Provide the (X, Y) coordinate of the cell's center where the given text is located.  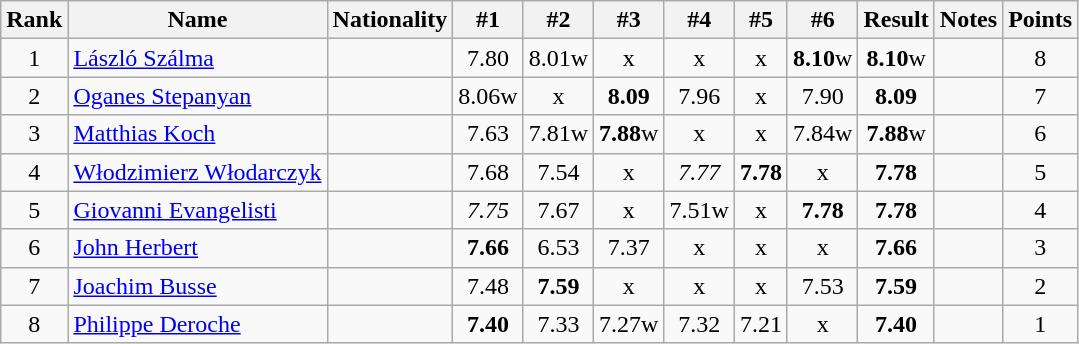
7.75 (488, 210)
7.84w (822, 134)
Włodzimierz Włodarczyk (198, 172)
7.32 (699, 324)
7.27w (629, 324)
#5 (760, 20)
Nationality (390, 20)
7.21 (760, 324)
Oganes Stepanyan (198, 96)
7.63 (488, 134)
Notes (968, 20)
#2 (558, 20)
7.68 (488, 172)
John Herbert (198, 248)
7.80 (488, 58)
#3 (629, 20)
László Szálma (198, 58)
8.06w (488, 96)
Philippe Deroche (198, 324)
7.37 (629, 248)
7.53 (822, 286)
Matthias Koch (198, 134)
7.90 (822, 96)
7.48 (488, 286)
Name (198, 20)
#1 (488, 20)
7.67 (558, 210)
#6 (822, 20)
Joachim Busse (198, 286)
7.96 (699, 96)
6.53 (558, 248)
7.51w (699, 210)
7.77 (699, 172)
#4 (699, 20)
7.33 (558, 324)
Giovanni Evangelisti (198, 210)
7.54 (558, 172)
Result (896, 20)
8.01w (558, 58)
Points (1040, 20)
Rank (34, 20)
7.81w (558, 134)
